Capture the cell that displays the provided text and extract its [x, y] central coordinate. 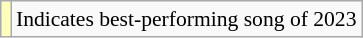
Indicates best-performing song of 2023 [186, 19]
